Extract the [x, y] coordinate from the center of the cell holding the provided text.  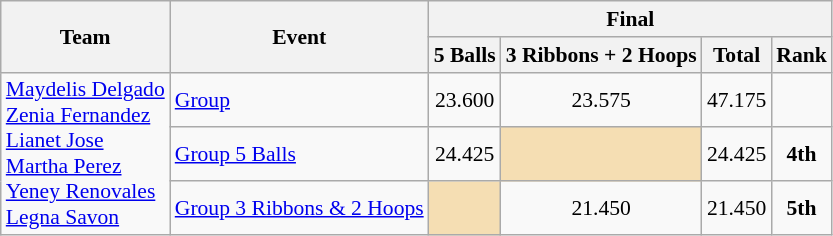
Event [300, 36]
Group 3 Ribbons & 2 Hoops [300, 208]
Final [630, 19]
Rank [802, 55]
Group [300, 99]
Maydelis DelgadoZenia FernandezLianet JoseMartha PerezYeney RenovalesLegna Savon [86, 154]
Team [86, 36]
3 Ribbons + 2 Hoops [602, 55]
23.575 [602, 99]
47.175 [736, 99]
5th [802, 208]
23.600 [465, 99]
Group 5 Balls [300, 154]
Total [736, 55]
5 Balls [465, 55]
4th [802, 154]
